For the text-containing cell, return its midpoint in [X, Y] coordinate format. 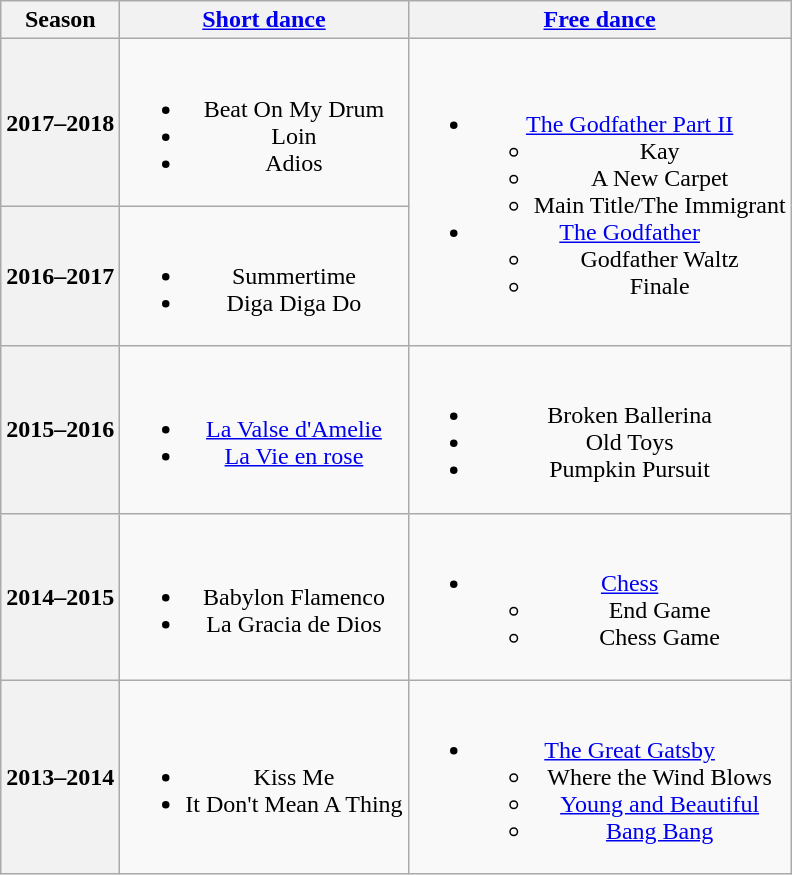
2014–2015 [60, 596]
Kiss Me It Don't Mean A Thing [264, 777]
La Valse d'Amelie La Vie en rose [264, 430]
Short dance [264, 20]
Chess End GameChess Game [600, 596]
Free dance [600, 20]
2015–2016 [60, 430]
Season [60, 20]
2017–2018 [60, 122]
Beat On My Drum Loin Adios [264, 122]
Summertime Diga Diga Do [264, 276]
2016–2017 [60, 276]
The Great GatsbyWhere the Wind Blows Young and Beautiful Bang Bang [600, 777]
Babylon Flamenco La Gracia de Dios [264, 596]
2013–2014 [60, 777]
The Godfather Part II KayA New CarpetMain Title/The ImmigrantThe Godfather Godfather WaltzFinale [600, 192]
Broken Ballerina Old Toys Pumpkin Pursuit [600, 430]
